Output the [x, y] coordinate of the center of the cell containing the given text.  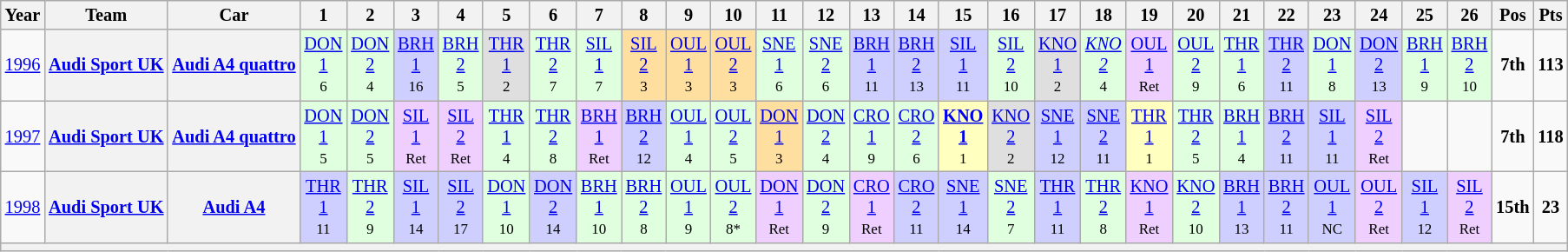
BRH14 [1242, 136]
OUL13 [688, 65]
BRH25 [461, 65]
DON18 [1332, 65]
OUL23 [734, 65]
BRH113 [1242, 207]
KNO11 [963, 136]
3 [416, 15]
Car [234, 15]
1998 [23, 207]
OUL14 [688, 136]
OUL25 [734, 136]
SIL23 [644, 65]
CRO26 [917, 136]
Year [23, 15]
THR211 [1287, 65]
11 [779, 15]
19 [1150, 15]
OUL28* [734, 207]
SIL210 [1011, 65]
SNE211 [1104, 136]
DON1Ret [779, 207]
14 [917, 15]
SNE16 [779, 65]
6 [553, 15]
CRO19 [872, 136]
THR11 [1150, 136]
THR25 [1196, 136]
KNO12 [1057, 65]
SNE114 [963, 207]
118 [1551, 136]
15th [1512, 207]
OUL2Ret [1379, 207]
16 [1011, 15]
THR29 [370, 207]
Pts [1551, 15]
20 [1196, 15]
DON25 [370, 136]
7 [599, 15]
KNO210 [1196, 207]
BRH19 [1425, 65]
KNO1Ret [1150, 207]
SIL217 [461, 207]
113 [1551, 65]
KNO24 [1104, 65]
Team [106, 15]
2 [370, 15]
OUL19 [688, 207]
SIL17 [599, 65]
BRH213 [917, 65]
DON214 [553, 207]
KNO22 [1011, 136]
21 [1242, 15]
DON16 [323, 65]
SNE112 [1057, 136]
10 [734, 15]
OUL29 [1196, 65]
OUL1Ret [1150, 65]
25 [1425, 15]
SIL112 [1425, 207]
4 [461, 15]
BRH111 [872, 65]
DON15 [323, 136]
15 [963, 15]
SNE26 [826, 65]
BRH116 [416, 65]
8 [644, 15]
9 [688, 15]
1996 [23, 65]
DON13 [779, 136]
1997 [23, 136]
BRH28 [644, 207]
BRH1Ret [599, 136]
SNE27 [1011, 207]
THR12 [506, 65]
CRO1Ret [872, 207]
Pos [1512, 15]
5 [506, 15]
BRH212 [644, 136]
THR16 [1242, 65]
SIL1Ret [416, 136]
THR27 [553, 65]
17 [1057, 15]
BRH110 [599, 207]
DON213 [1379, 65]
OUL1NC [1332, 207]
13 [872, 15]
18 [1104, 15]
DON29 [826, 207]
26 [1470, 15]
24 [1379, 15]
1 [323, 15]
Audi A4 [234, 207]
22 [1287, 15]
BRH210 [1470, 65]
CRO211 [917, 207]
DON110 [506, 207]
SIL114 [416, 207]
THR14 [506, 136]
12 [826, 15]
